Output the (X, Y) coordinate of the center of the cell containing the given text.  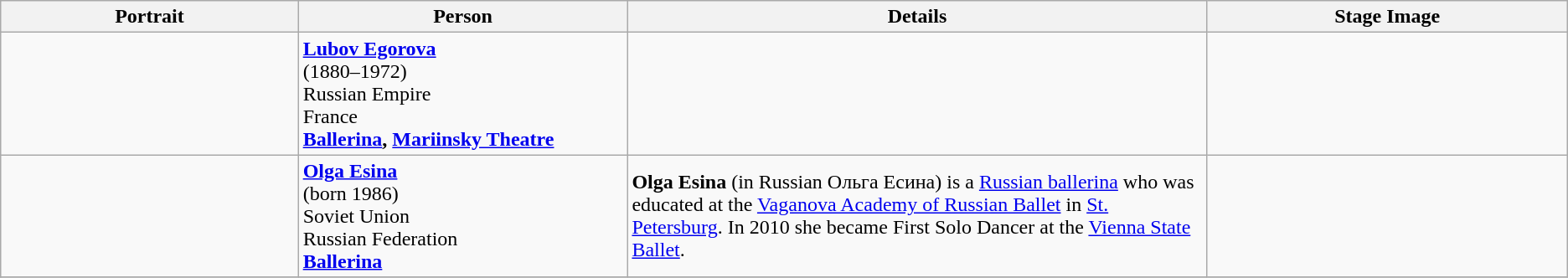
Stage Image (1387, 17)
Lubov Egorova(1880–1972)Russian EmpireFrance Ballerina, Mariinsky Theatre (462, 94)
Olga Esina (born 1986)Soviet UnionRussian Federation Ballerina (462, 216)
Details (917, 17)
Portrait (149, 17)
Person (462, 17)
